From the cell containing the given text, extract its center point as (X, Y) coordinate. 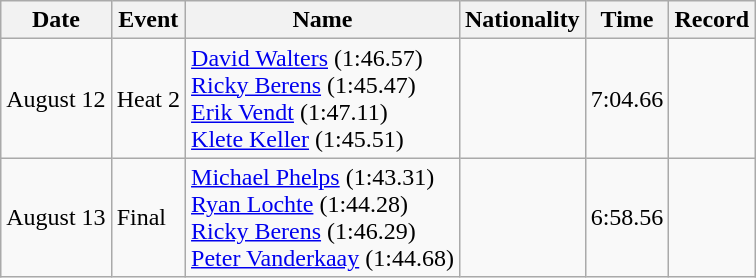
August 13 (56, 218)
August 12 (56, 98)
Name (323, 20)
Record (712, 20)
Date (56, 20)
Nationality (522, 20)
Time (627, 20)
Final (148, 218)
7:04.66 (627, 98)
6:58.56 (627, 218)
Michael Phelps (1:43.31)Ryan Lochte (1:44.28)Ricky Berens (1:46.29)Peter Vanderkaay (1:44.68) (323, 218)
Heat 2 (148, 98)
David Walters (1:46.57)Ricky Berens (1:45.47)Erik Vendt (1:47.11)Klete Keller (1:45.51) (323, 98)
Event (148, 20)
